Find where the given text appears and provide that cell's center as [x, y] coordinate. 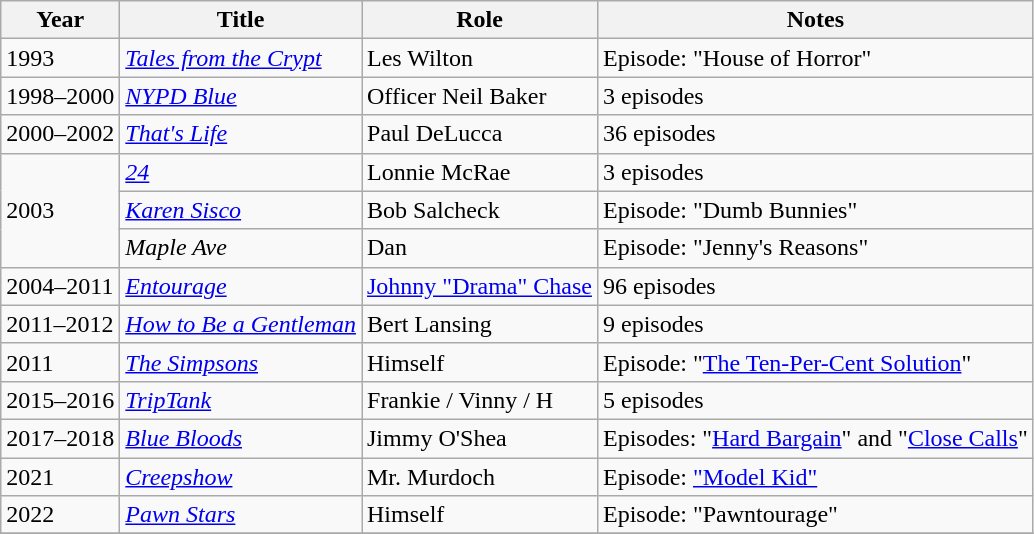
Pawn Stars [241, 515]
Episode: "Jenny's Reasons" [815, 248]
Entourage [241, 286]
Maple Ave [241, 248]
2004–2011 [60, 286]
Episode: "Dumb Bunnies" [815, 210]
NYPD Blue [241, 96]
Johnny "Drama" Chase [480, 286]
Episode: "Model Kid" [815, 477]
Bert Lansing [480, 324]
Paul DeLucca [480, 134]
2015–2016 [60, 400]
2011–2012 [60, 324]
Lonnie McRae [480, 172]
2003 [60, 210]
2011 [60, 362]
24 [241, 172]
Role [480, 20]
5 episodes [815, 400]
Frankie / Vinny / H [480, 400]
36 episodes [815, 134]
Jimmy O'Shea [480, 438]
Episode: "The Ten-Per-Cent Solution" [815, 362]
That's Life [241, 134]
Creepshow [241, 477]
Karen Sisco [241, 210]
The Simpsons [241, 362]
1993 [60, 58]
Episode: "House of Horror" [815, 58]
9 episodes [815, 324]
2021 [60, 477]
Officer Neil Baker [480, 96]
2000–2002 [60, 134]
Dan [480, 248]
TripTank [241, 400]
96 episodes [815, 286]
Year [60, 20]
Blue Bloods [241, 438]
Title [241, 20]
2022 [60, 515]
1998–2000 [60, 96]
Les Wilton [480, 58]
How to Be a Gentleman [241, 324]
Mr. Murdoch [480, 477]
Episode: "Pawntourage" [815, 515]
2017–2018 [60, 438]
Notes [815, 20]
Bob Salcheck [480, 210]
Episodes: "Hard Bargain" and "Close Calls" [815, 438]
Tales from the Crypt [241, 58]
